Locate the cell with the specified text and output its (x, y) center coordinate. 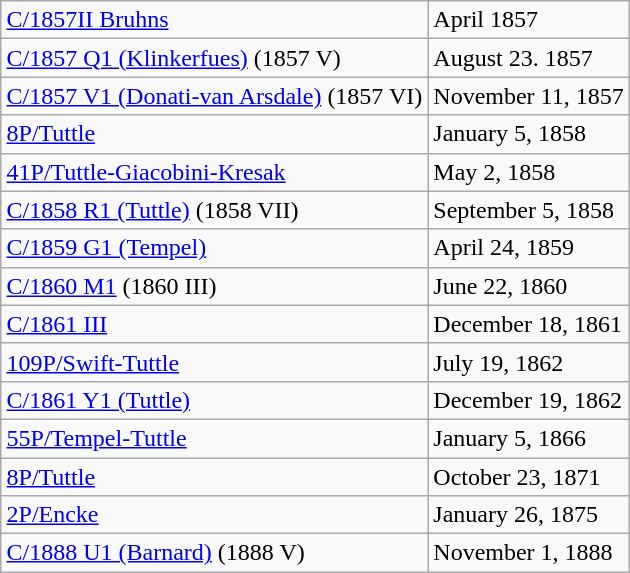
January 26, 1875 (528, 515)
C/1861 III (214, 324)
C/1888 U1 (Barnard) (1888 V) (214, 553)
C/1857 V1 (Donati-van Arsdale) (1857 VI) (214, 96)
April 24, 1859 (528, 248)
109P/Swift-Tuttle (214, 362)
August 23. 1857 (528, 58)
C/1858 R1 (Tuttle) (1858 VII) (214, 210)
January 5, 1858 (528, 134)
October 23, 1871 (528, 477)
January 5, 1866 (528, 438)
55P/Tempel-Tuttle (214, 438)
September 5, 1858 (528, 210)
April 1857 (528, 20)
41P/Tuttle-Giacobini-Kresak (214, 172)
2P/Encke (214, 515)
November 11, 1857 (528, 96)
C/1857II Bruhns (214, 20)
November 1, 1888 (528, 553)
C/1859 G1 (Tempel) (214, 248)
May 2, 1858 (528, 172)
December 18, 1861 (528, 324)
C/1861 Y1 (Tuttle) (214, 400)
July 19, 1862 (528, 362)
December 19, 1862 (528, 400)
C/1857 Q1 (Klinkerfues) (1857 V) (214, 58)
June 22, 1860 (528, 286)
C/1860 M1 (1860 III) (214, 286)
